Scan for the cell matching the given text and deliver its (x, y) coordinate at center. 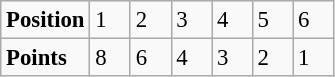
Points (46, 58)
5 (272, 20)
8 (110, 58)
Position (46, 20)
